Capture the cell that displays the provided text and extract its [X, Y] central coordinate. 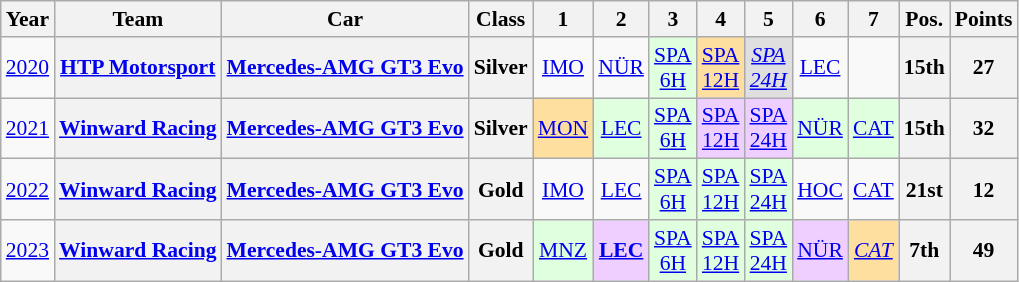
2020 [28, 68]
Car [346, 19]
MON [564, 128]
3 [673, 19]
7th [924, 250]
Year [28, 19]
2023 [28, 250]
Points [984, 19]
12 [984, 190]
Pos. [924, 19]
HTP Motorsport [138, 68]
4 [721, 19]
Team [138, 19]
7 [874, 19]
27 [984, 68]
21st [924, 190]
2 [621, 19]
Class [501, 19]
1 [564, 19]
2021 [28, 128]
2022 [28, 190]
32 [984, 128]
5 [768, 19]
MNZ [564, 250]
HOC [820, 190]
49 [984, 250]
6 [820, 19]
